Output the [X, Y] coordinate of the center of the cell containing the given text.  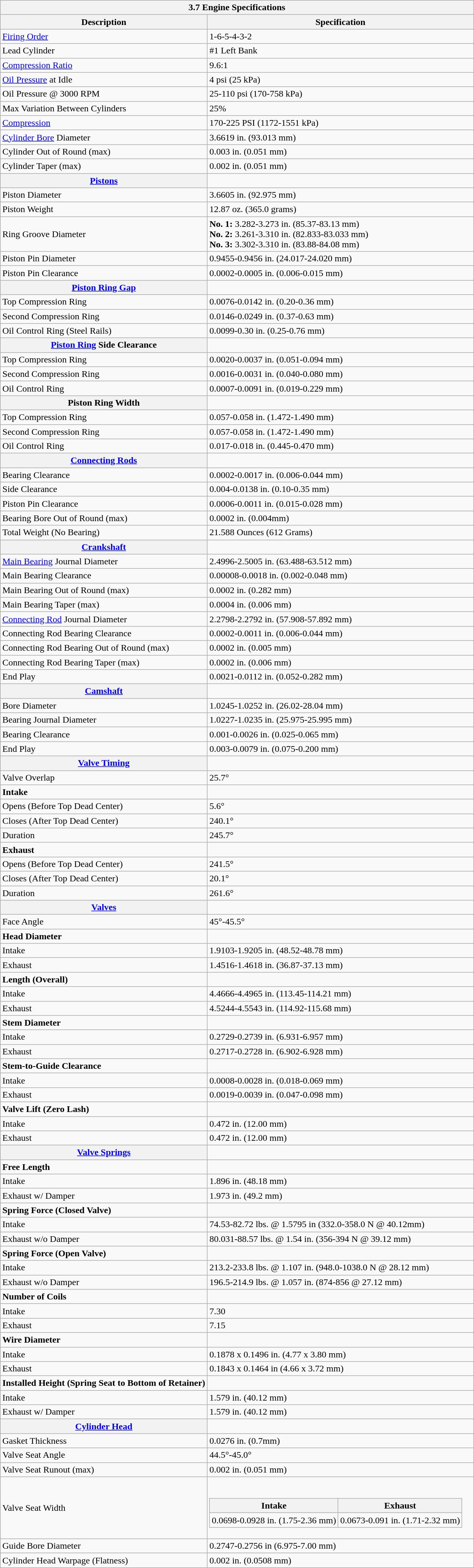
0.1878 x 0.1496 in. (4.77 x 3.80 mm) [340, 1354]
0.0099-0.30 in. (0.25-0.76 mm) [340, 331]
Valve Seat Angle [104, 1455]
245.7° [340, 835]
0.0673-0.091 in. (1.71-2.32 mm) [400, 1520]
Guide Bore Diameter [104, 1546]
0.0020-0.0037 in. (0.051-0.094 mm) [340, 359]
0.004-0.0138 in. (0.10-0.35 mm) [340, 489]
Number of Coils [104, 1296]
241.5° [340, 864]
7.15 [340, 1325]
0.0004 in. (0.006 mm) [340, 604]
5.6° [340, 806]
25% [340, 108]
Stem Diameter [104, 1023]
0.0007-0.0091 in. (0.019-0.229 mm) [340, 388]
Specification [340, 22]
0.0076-0.0142 in. (0.20-0.36 mm) [340, 302]
Firing Order [104, 36]
25-110 psi (170-758 kPa) [340, 94]
Oil Pressure at Idle [104, 80]
Piston Ring Gap [104, 287]
4 psi (25 kPa) [340, 80]
80.031-88.57 lbs. @ 1.54 in. (356-394 N @ 39.12 mm) [340, 1239]
3.6619 in. (93.013 mm) [340, 137]
Connecting Rod Journal Diameter [104, 619]
Valve Overlap [104, 778]
0.0002 in. (0.004mm) [340, 518]
Connecting Rods [104, 461]
Side Clearance [104, 489]
Lead Cylinder [104, 51]
Length (Overall) [104, 979]
Oil Control Ring (Steel Rails) [104, 331]
Intake Exhaust 0.0698-0.0928 in. (1.75-2.36 mm) 0.0673-0.091 in. (1.71-2.32 mm) [340, 1508]
Main Bearing Clearance [104, 576]
0.00008-0.0018 in. (0.002-0.048 mm) [340, 576]
0.017-0.018 in. (0.445-0.470 mm) [340, 446]
Spring Force (Open Valve) [104, 1253]
Pistons [104, 181]
2.4996-2.5005 in. (63.488-63.512 mm) [340, 561]
Free Length [104, 1167]
Compression [104, 123]
Camshaft [104, 691]
4.4666-4.4965 in. (113.45-114.21 mm) [340, 994]
1-6-5-4-3-2 [340, 36]
Cylinder Taper (max) [104, 166]
#1 Left Bank [340, 51]
Valve Lift (Zero Lash) [104, 1109]
74.53-82.72 lbs. @ 1.5795 in (332.0-358.0 N @ 40.12mm) [340, 1224]
Bearing Journal Diameter [104, 720]
Connecting Rod Bearing Out of Round (max) [104, 648]
Max Variation Between Cylinders [104, 108]
Piston Pin Diameter [104, 259]
196.5-214.9 lbs. @ 1.057 in. (874-856 @ 27.12 mm) [340, 1282]
0.0002-0.0005 in. (0.006-0.015 mm) [340, 273]
Head Diameter [104, 936]
261.6° [340, 893]
0.003 in. (0.051 mm) [340, 151]
0.0002 in. (0.282 mm) [340, 590]
1.0227-1.0235 in. (25.975-25.995 mm) [340, 720]
3.7 Engine Specifications [237, 8]
1.4516-1.4618 in. (36.87-37.13 mm) [340, 965]
Valve Seat Width [104, 1508]
20.1° [340, 878]
Valve Springs [104, 1153]
Valves [104, 907]
Description [104, 22]
0.0019-0.0039 in. (0.047-0.098 mm) [340, 1095]
0.0002 in. (0.005 mm) [340, 648]
0.2717-0.2728 in. (6.902-6.928 mm) [340, 1051]
0.2729-0.2739 in. (6.931-6.957 mm) [340, 1037]
Cylinder Bore Diameter [104, 137]
Bore Diameter [104, 706]
1.0245-1.0252 in. (26.02-28.04 mm) [340, 706]
1.896 in. (48.18 mm) [340, 1181]
0.1843 x 0.1464 in (4.66 x 3.72 mm) [340, 1369]
0.0276 in. (0.7mm) [340, 1441]
0.003-0.0079 in. (0.075-0.200 mm) [340, 749]
Oil Pressure @ 3000 RPM [104, 94]
Connecting Rod Bearing Clearance [104, 633]
Main Bearing Taper (max) [104, 604]
0.0002 in. (0.006 mm) [340, 662]
4.5244-4.5543 in. (114.92-115.68 mm) [340, 1008]
Total Weight (No Bearing) [104, 533]
Wire Diameter [104, 1340]
0.2747-0.2756 in (6.975-7.00 mm) [340, 1546]
Piston Diameter [104, 195]
0.0698-0.0928 in. (1.75-2.36 mm) [274, 1520]
Cylinder Head Warpage (Flatness) [104, 1560]
Connecting Rod Bearing Taper (max) [104, 662]
45°-45.5° [340, 922]
2.2798-2.2792 in. (57.908-57.892 mm) [340, 619]
0.0002-0.0011 in. (0.006-0.044 mm) [340, 633]
170-225 PSI (1172-1551 kPa) [340, 123]
21.588 Ounces (612 Grams) [340, 533]
Cylinder Out of Round (max) [104, 151]
Installed Height (Spring Seat to Bottom of Retainer) [104, 1383]
0.0016-0.0031 in. (0.040-0.080 mm) [340, 374]
Compression Ratio [104, 65]
Crankshaft [104, 547]
Piston Ring Width [104, 403]
1.973 in. (49.2 mm) [340, 1196]
Main Bearing Journal Diameter [104, 561]
240.1° [340, 821]
1.9103-1.9205 in. (48.52-48.78 mm) [340, 951]
Stem-to-Guide Clearance [104, 1066]
0.0006-0.0011 in. (0.015-0.028 mm) [340, 504]
Piston Ring Side Clearance [104, 345]
Valve Seat Runout (max) [104, 1470]
Piston Weight [104, 209]
0.0146-0.0249 in. (0.37-0.63 mm) [340, 316]
0.001-0.0026 in. (0.025-0.065 mm) [340, 734]
Main Bearing Out of Round (max) [104, 590]
No. 1: 3.282-3.273 in. (85.37-83.13 mm)No. 2: 3.261-3.310 in. (82.833-83.033 mm)No. 3: 3.302-3.310 in. (83.88-84.08 mm) [340, 234]
12.87 oz. (365.0 grams) [340, 209]
Bearing Bore Out of Round (max) [104, 518]
25.7° [340, 778]
3.6605 in. (92.975 mm) [340, 195]
Cylinder Head [104, 1426]
7.30 [340, 1311]
9.6:1 [340, 65]
0.9455-0.9456 in. (24.017-24.020 mm) [340, 259]
Valve Timing [104, 763]
Ring Groove Diameter [104, 234]
Face Angle [104, 922]
213.2-233.8 lbs. @ 1.107 in. (948.0-1038.0 N @ 28.12 mm) [340, 1268]
0.0002-0.0017 in. (0.006-0.044 mm) [340, 475]
44.5°-45.0° [340, 1455]
Spring Force (Closed Valve) [104, 1210]
0.002 in. (0.0508 mm) [340, 1560]
Gasket Thickness [104, 1441]
0.0008-0.0028 in. (0.018-0.069 mm) [340, 1080]
0.0021-0.0112 in. (0.052-0.282 mm) [340, 677]
